Identify which cell holds the provided text, then report its [X, Y] central coordinate. 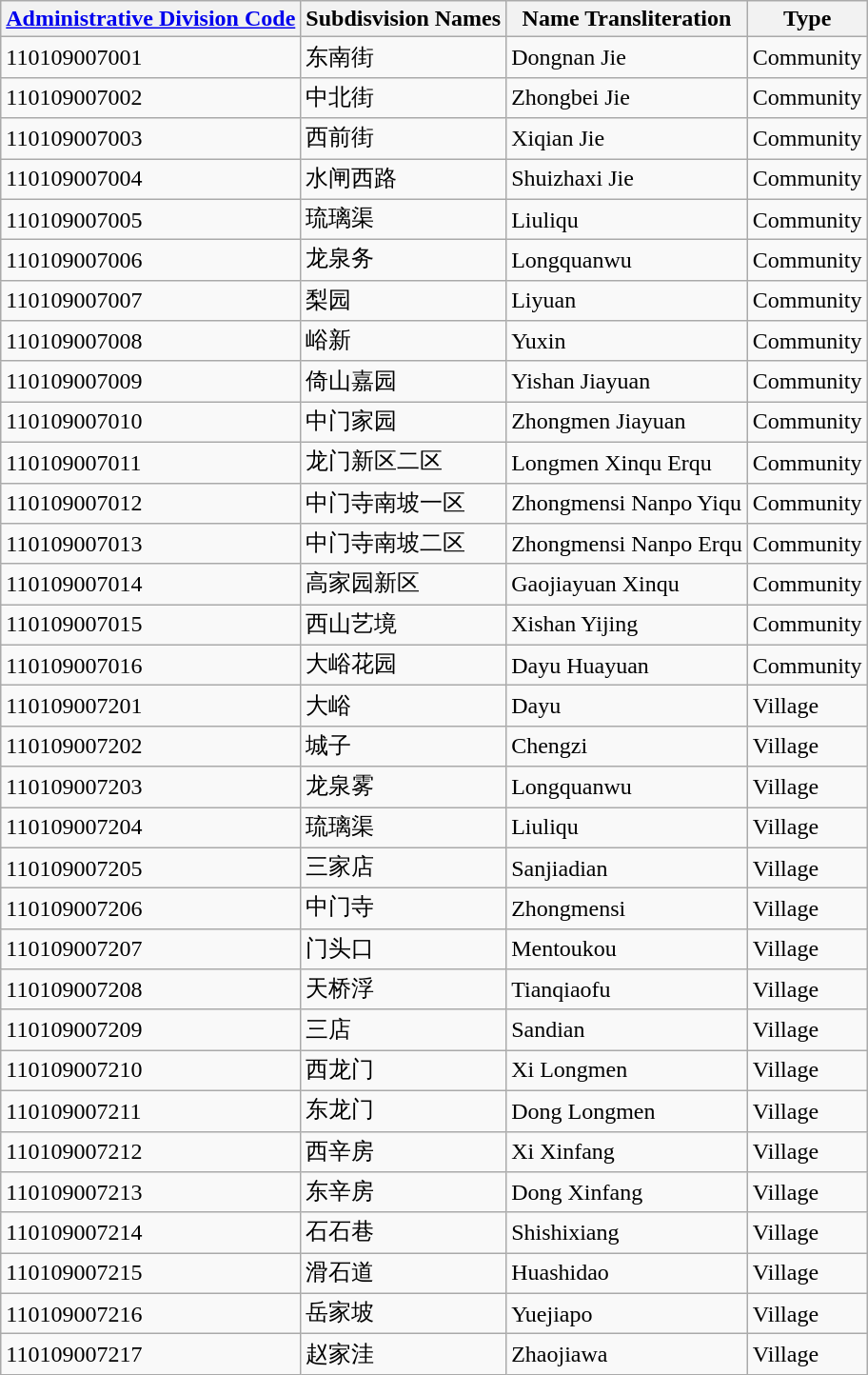
110109007005 [150, 219]
110109007013 [150, 545]
110109007209 [150, 1030]
110109007015 [150, 625]
110109007202 [150, 747]
中北街 [404, 97]
中门寺南坡一区 [404, 503]
Yishan Jiayuan [627, 381]
龙门新区二区 [404, 463]
110109007003 [150, 139]
赵家洼 [404, 1354]
110109007010 [150, 423]
Type [807, 19]
Sanjiadian [627, 868]
Yuxin [627, 341]
110109007215 [150, 1274]
中门家园 [404, 423]
Chengzi [627, 747]
Dayu [627, 707]
Administrative Division Code [150, 19]
110109007204 [150, 828]
Shishixiang [627, 1232]
110109007002 [150, 97]
三店 [404, 1030]
110109007206 [150, 908]
110109007008 [150, 341]
Dayu Huayuan [627, 665]
Zhaojiawa [627, 1354]
110109007016 [150, 665]
110109007007 [150, 301]
110109007201 [150, 707]
Zhongmensi [627, 908]
Dong Longmen [627, 1110]
天桥浮 [404, 990]
大峪花园 [404, 665]
110109007216 [150, 1314]
东南街 [404, 57]
西山艺境 [404, 625]
Liyuan [627, 301]
东龙门 [404, 1110]
Tianqiaofu [627, 990]
110109007004 [150, 179]
110109007203 [150, 787]
东辛房 [404, 1192]
城子 [404, 747]
110109007006 [150, 261]
Name Transliteration [627, 19]
Dong Xinfang [627, 1192]
110109007208 [150, 990]
石石巷 [404, 1232]
Xishan Yijing [627, 625]
水闸西路 [404, 179]
110109007214 [150, 1232]
大峪 [404, 707]
110109007009 [150, 381]
110109007207 [150, 948]
Dongnan Jie [627, 57]
滑石道 [404, 1274]
梨园 [404, 301]
峪新 [404, 341]
110109007211 [150, 1110]
Zhongmen Jiayuan [627, 423]
Longmen Xinqu Erqu [627, 463]
岳家坡 [404, 1314]
110109007217 [150, 1354]
Yuejiapo [627, 1314]
Zhongbei Jie [627, 97]
Xi Longmen [627, 1070]
Zhongmensi Nanpo Yiqu [627, 503]
110109007001 [150, 57]
110109007212 [150, 1152]
中门寺南坡二区 [404, 545]
110109007210 [150, 1070]
Mentoukou [627, 948]
Gaojiayuan Xinqu [627, 585]
中门寺 [404, 908]
110109007012 [150, 503]
Huashidao [627, 1274]
西龙门 [404, 1070]
110109007205 [150, 868]
Sandian [627, 1030]
龙泉雾 [404, 787]
110109007213 [150, 1192]
西前街 [404, 139]
Xiqian Jie [627, 139]
Subdisvision Names [404, 19]
西辛房 [404, 1152]
Xi Xinfang [627, 1152]
龙泉务 [404, 261]
三家店 [404, 868]
Zhongmensi Nanpo Erqu [627, 545]
高家园新区 [404, 585]
倚山嘉园 [404, 381]
门头口 [404, 948]
110109007014 [150, 585]
Shuizhaxi Jie [627, 179]
110109007011 [150, 463]
